Detect which cell encompasses the target text, then output its (x, y) center coordinate. 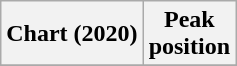
Chart (2020) (72, 34)
Peakposition (189, 34)
